Capture the cell that displays the provided text and extract its (X, Y) central coordinate. 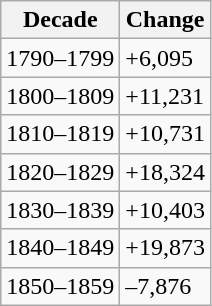
1850–1859 (60, 286)
–7,876 (166, 286)
1820–1829 (60, 172)
1800–1809 (60, 96)
+19,873 (166, 248)
1840–1849 (60, 248)
1810–1819 (60, 134)
1830–1839 (60, 210)
+11,231 (166, 96)
Decade (60, 20)
+18,324 (166, 172)
+6,095 (166, 58)
+10,731 (166, 134)
Change (166, 20)
+10,403 (166, 210)
1790–1799 (60, 58)
